Return the (x, y) coordinate for the center point of the cell that contains the specified text.  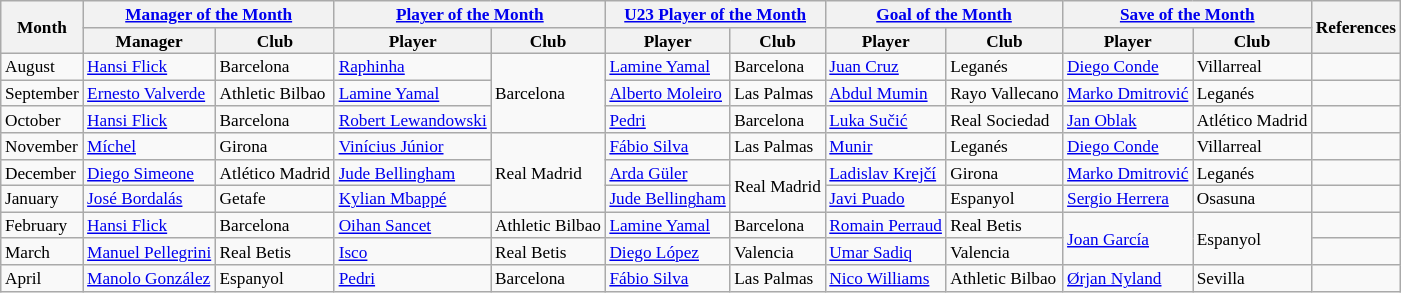
Ernesto Valverde (149, 92)
Rayo Vallecano (1004, 92)
Manuel Pellegrini (149, 251)
Javi Puado (886, 198)
March (42, 251)
Alberto Moleiro (668, 92)
Manager (149, 40)
Sergio Herrera (1128, 198)
Getafe (274, 198)
Manolo González (149, 277)
November (42, 145)
Player of the Month (470, 13)
Vinícius Júnior (412, 145)
Ørjan Nyland (1128, 277)
Isco (412, 251)
September (42, 92)
Romain Perraud (886, 224)
Jan Oblak (1128, 119)
Joan García (1128, 238)
Goal of the Month (944, 13)
Raphinha (412, 66)
José Bordalás (149, 198)
Munir (886, 145)
Umar Sadiq (886, 251)
References (1356, 26)
Real Sociedad (1004, 119)
Save of the Month (1188, 13)
Manager of the Month (209, 13)
Arda Güler (668, 172)
Ladislav Krejčí (886, 172)
Abdul Mumin (886, 92)
U23 Player of the Month (715, 13)
Osasuna (1252, 198)
Míchel (149, 145)
August (42, 66)
Diego Simeone (149, 172)
January (42, 198)
February (42, 224)
April (42, 277)
Juan Cruz (886, 66)
Kylian Mbappé (412, 198)
Oihan Sancet (412, 224)
Robert Lewandowski (412, 119)
Sevilla (1252, 277)
Luka Sučić (886, 119)
Nico Williams (886, 277)
October (42, 119)
Diego López (668, 251)
Month (42, 26)
December (42, 172)
